Pinpoint the cell where the given text exists, returning its [x, y] midpoint coordinate. 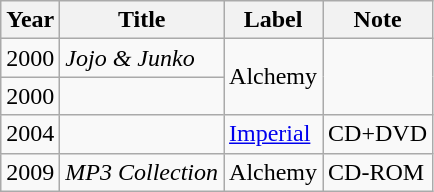
Note [378, 20]
2004 [30, 134]
Jojo & Junko [142, 58]
2009 [30, 172]
Year [30, 20]
CD+DVD [378, 134]
MP3 Collection [142, 172]
Title [142, 20]
Imperial [274, 134]
Label [274, 20]
CD-ROM [378, 172]
